Find where the given text appears and provide that cell's center as [x, y] coordinate. 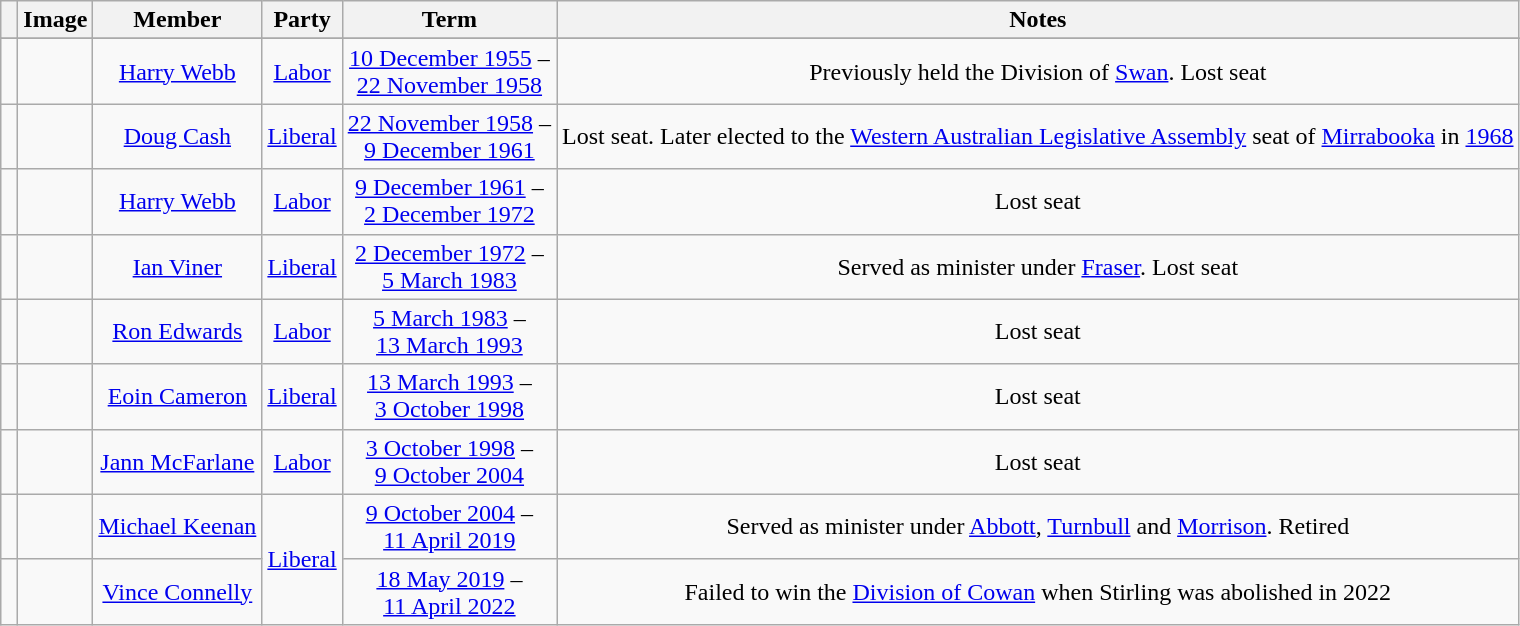
Ron Edwards [178, 332]
Party [302, 20]
Ian Viner [178, 266]
13 March 1993 –3 October 1998 [449, 396]
Image [56, 20]
10 December 1955 –22 November 1958 [449, 72]
Served as minister under Fraser. Lost seat [1038, 266]
Notes [1038, 20]
Term [449, 20]
Vince Connelly [178, 592]
22 November 1958 –9 December 1961 [449, 136]
9 December 1961 –2 December 1972 [449, 202]
Failed to win the Division of Cowan when Stirling was abolished in 2022 [1038, 592]
Doug Cash [178, 136]
Lost seat. Later elected to the Western Australian Legislative Assembly seat of Mirrabooka in 1968 [1038, 136]
Served as minister under Abbott, Turnbull and Morrison. Retired [1038, 526]
Jann McFarlane [178, 462]
3 October 1998 –9 October 2004 [449, 462]
Previously held the Division of Swan. Lost seat [1038, 72]
9 October 2004 –11 April 2019 [449, 526]
5 March 1983 –13 March 1993 [449, 332]
18 May 2019 –11 April 2022 [449, 592]
2 December 1972 –5 March 1983 [449, 266]
Michael Keenan [178, 526]
Eoin Cameron [178, 396]
Member [178, 20]
